Identify which cell holds the provided text, then report its [X, Y] central coordinate. 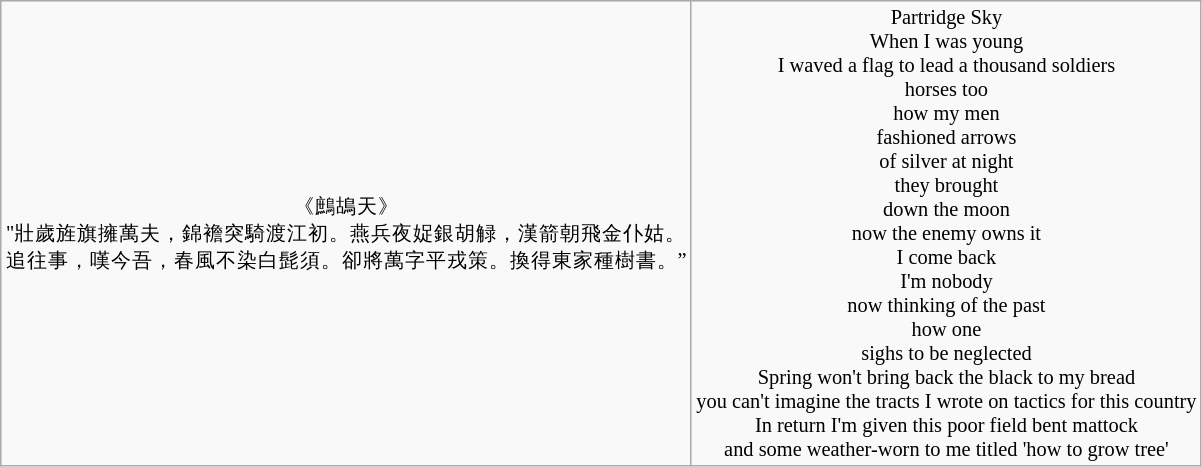
《鷓鴣天》"壯歲旌旗擁萬夫，錦襜突騎渡江初。燕兵夜娖銀胡觮，漢箭朝飛金仆姑。追往事，嘆今吾，春風不染白髭須。卻將萬字平戎策。換得東家種樹書。” [346, 233]
